Locate the cell with the specified text and output its [x, y] center coordinate. 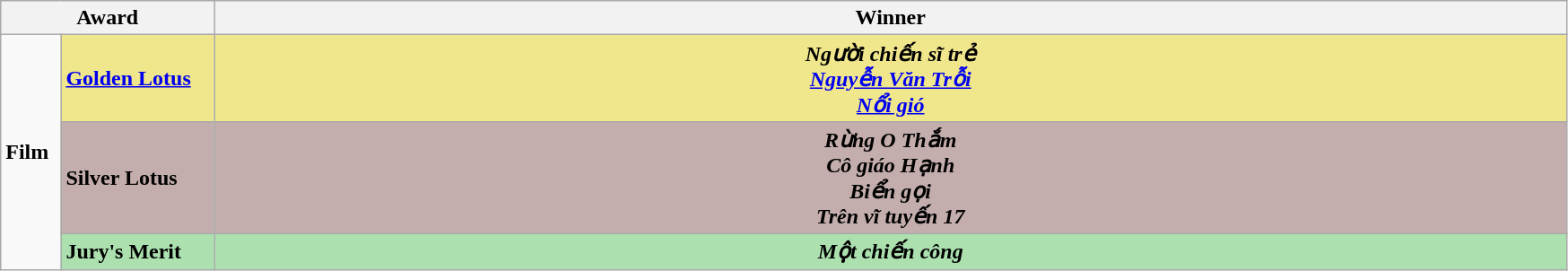
Award [108, 18]
Người chiến sĩ trẻNguyễn Văn TrỗiNổi gió [891, 79]
Jury's Merit [138, 251]
Film [30, 153]
Một chiến công [891, 251]
Winner [891, 18]
Rừng O ThắmCô giáo HạnhBiển gọiTrên vĩ tuyến 17 [891, 178]
Silver Lotus [138, 178]
Golden Lotus [138, 79]
